Search for the cell housing the specified text and yield its [x, y] center coordinate. 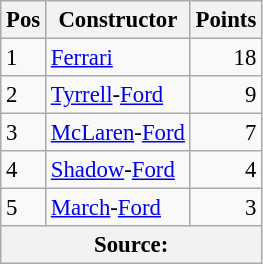
7 [226, 133]
Tyrrell-Ford [118, 95]
9 [226, 95]
2 [24, 95]
McLaren-Ford [118, 133]
March-Ford [118, 208]
Ferrari [118, 58]
1 [24, 58]
Shadow-Ford [118, 170]
Points [226, 20]
18 [226, 58]
Constructor [118, 20]
5 [24, 208]
Source: [132, 245]
Pos [24, 20]
